From the cell containing the given text, extract its center point as (x, y) coordinate. 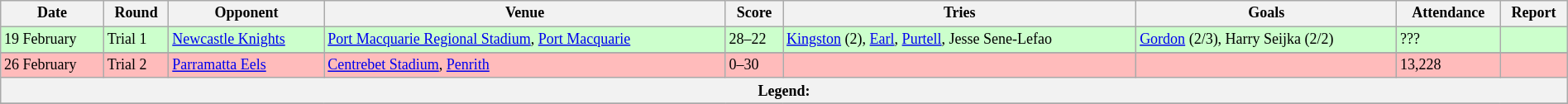
26 February (53, 64)
Score (754, 13)
Trial 1 (136, 40)
Gordon (2/3), Harry Seijka (2/2) (1267, 40)
Date (53, 13)
Tries (959, 13)
13,228 (1449, 64)
0–30 (754, 64)
Round (136, 13)
Venue (524, 13)
Legend: (784, 91)
Trial 2 (136, 64)
Attendance (1449, 13)
Centrebet Stadium, Penrith (524, 64)
Parramatta Eels (246, 64)
Kingston (2), Earl, Purtell, Jesse Sene-Lefao (959, 40)
??? (1449, 40)
Newcastle Knights (246, 40)
19 February (53, 40)
Opponent (246, 13)
Port Macquarie Regional Stadium, Port Macquarie (524, 40)
28–22 (754, 40)
Goals (1267, 13)
Report (1533, 13)
